Return the (X, Y) coordinate for the center point of the cell that contains the specified text.  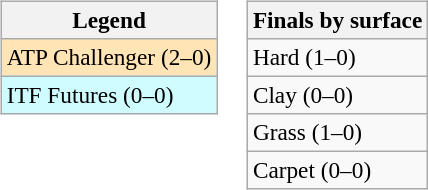
Finals by surface (337, 20)
Clay (0–0) (337, 95)
ATP Challenger (2–0) (108, 57)
Legend (108, 20)
Grass (1–0) (337, 133)
Carpet (0–0) (337, 171)
ITF Futures (0–0) (108, 95)
Hard (1–0) (337, 57)
